Extract the [X, Y] coordinate from the center of the cell holding the provided text.  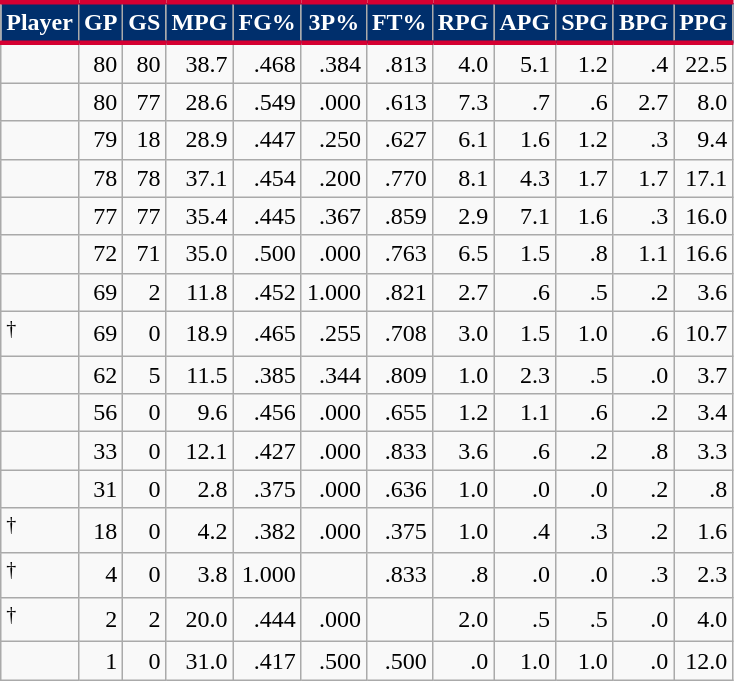
.447 [267, 140]
.7 [525, 102]
7.1 [525, 216]
72 [100, 254]
35.4 [200, 216]
.627 [399, 140]
Player [40, 22]
FG% [267, 22]
3.8 [200, 576]
4 [100, 576]
.200 [334, 178]
.549 [267, 102]
.456 [267, 413]
.344 [334, 375]
MPG [200, 22]
.821 [399, 292]
.385 [267, 375]
20.0 [200, 620]
2.0 [463, 620]
38.7 [200, 63]
4.3 [525, 178]
33 [100, 451]
17.1 [704, 178]
16.6 [704, 254]
.655 [399, 413]
.613 [399, 102]
2.8 [200, 489]
.636 [399, 489]
.417 [267, 661]
FT% [399, 22]
10.7 [704, 334]
6.5 [463, 254]
3.4 [704, 413]
APG [525, 22]
3.0 [463, 334]
8.0 [704, 102]
28.9 [200, 140]
4.2 [200, 530]
16.0 [704, 216]
.468 [267, 63]
1 [100, 661]
.813 [399, 63]
PPG [704, 22]
SPG [585, 22]
12.0 [704, 661]
2.9 [463, 216]
79 [100, 140]
.382 [267, 530]
.255 [334, 334]
3P% [334, 22]
3.3 [704, 451]
3.7 [704, 375]
37.1 [200, 178]
5.1 [525, 63]
.444 [267, 620]
.445 [267, 216]
31 [100, 489]
6.1 [463, 140]
.763 [399, 254]
.465 [267, 334]
BPG [643, 22]
31.0 [200, 661]
.427 [267, 451]
GP [100, 22]
.367 [334, 216]
7.3 [463, 102]
9.4 [704, 140]
35.0 [200, 254]
28.6 [200, 102]
.452 [267, 292]
.770 [399, 178]
71 [144, 254]
9.6 [200, 413]
8.1 [463, 178]
.454 [267, 178]
12.1 [200, 451]
.859 [399, 216]
11.5 [200, 375]
56 [100, 413]
11.8 [200, 292]
5 [144, 375]
RPG [463, 22]
18.9 [200, 334]
.708 [399, 334]
.384 [334, 63]
22.5 [704, 63]
.250 [334, 140]
.809 [399, 375]
GS [144, 22]
62 [100, 375]
